Capture the cell that displays the provided text and extract its (x, y) central coordinate. 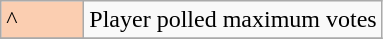
^ (42, 20)
Player polled maximum votes (233, 20)
